Find where the given text appears and provide that cell's center as (x, y) coordinate. 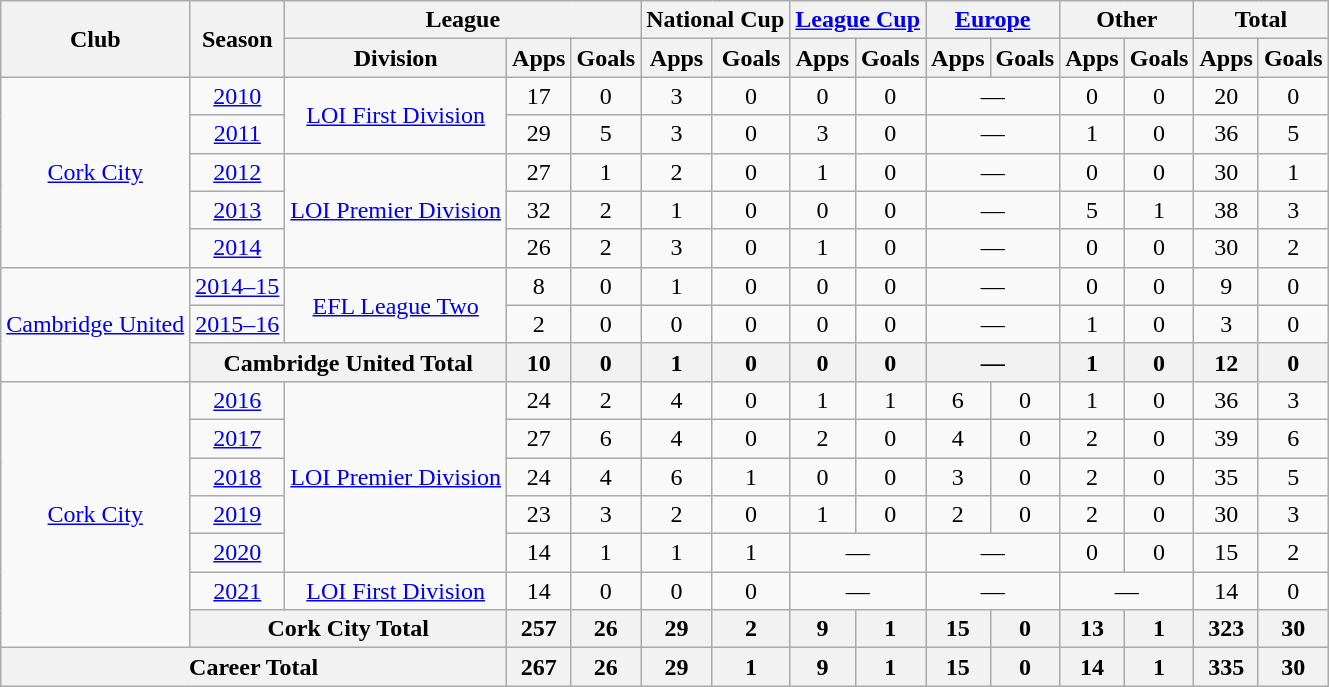
2014–15 (238, 286)
EFL League Two (396, 305)
23 (539, 515)
335 (1226, 667)
Cork City Total (348, 629)
10 (539, 362)
2021 (238, 591)
Division (396, 58)
Total (1261, 20)
8 (539, 286)
323 (1226, 629)
32 (539, 210)
38 (1226, 210)
2015–16 (238, 324)
2014 (238, 248)
Other (1127, 20)
39 (1226, 438)
2020 (238, 553)
2013 (238, 210)
2016 (238, 400)
20 (1226, 96)
Career Total (254, 667)
League (463, 20)
17 (539, 96)
35 (1226, 477)
12 (1226, 362)
2010 (238, 96)
267 (539, 667)
2019 (238, 515)
2018 (238, 477)
National Cup (716, 20)
13 (1092, 629)
Season (238, 39)
Europe (993, 20)
2011 (238, 134)
League Cup (858, 20)
Cambridge United Total (348, 362)
Club (96, 39)
2012 (238, 172)
Cambridge United (96, 324)
2017 (238, 438)
257 (539, 629)
